Capture the cell that displays the provided text and extract its (x, y) central coordinate. 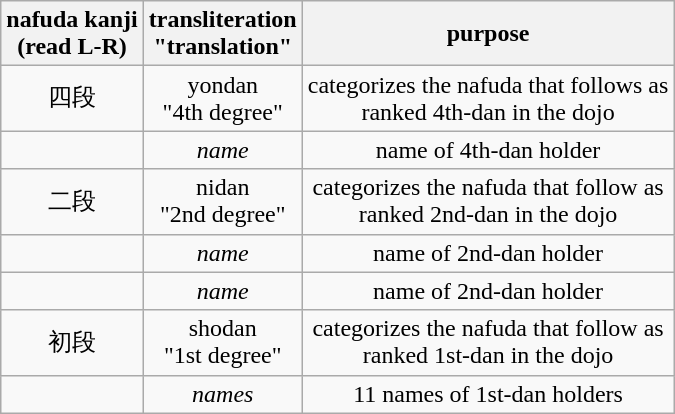
categorizes the nafuda that follow asranked 1st-dan in the dojo (488, 342)
categorizes the nafuda that follow asranked 2nd-dan in the dojo (488, 202)
yondan"4th degree" (222, 98)
二段 (72, 202)
categorizes the nafuda that follows asranked 4th-dan in the dojo (488, 98)
transliteration"translation" (222, 34)
shodan"1st degree" (222, 342)
name of 4th-dan holder (488, 150)
11 names of 1st-dan holders (488, 394)
初段 (72, 342)
purpose (488, 34)
names (222, 394)
四段 (72, 98)
nafuda kanji(read L-R) (72, 34)
nidan"2nd degree" (222, 202)
